Scan for the cell matching the given text and deliver its [x, y] coordinate at center. 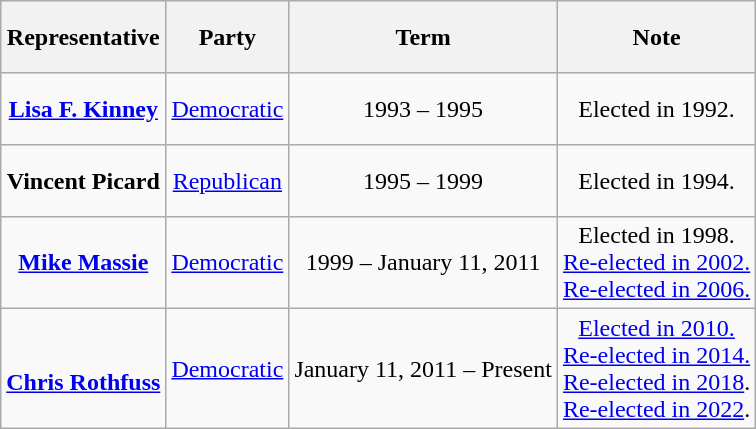
Elected in 1994. [656, 181]
Elected in 2010.Re-elected in 2014.Re-elected in 2018.Re-elected in 2022. [656, 368]
1993 – 1995 [424, 109]
Mike Massie [84, 263]
Republican [228, 181]
Term [424, 37]
Note [656, 37]
Party [228, 37]
Chris Rothfuss [84, 368]
Elected in 1992. [656, 109]
Elected in 1998.Re-elected in 2002.Re-elected in 2006. [656, 263]
1999 – January 11, 2011 [424, 263]
January 11, 2011 – Present [424, 368]
Vincent Picard [84, 181]
Lisa F. Kinney [84, 109]
Representative [84, 37]
1995 – 1999 [424, 181]
